Capture the cell that displays the provided text and extract its (x, y) central coordinate. 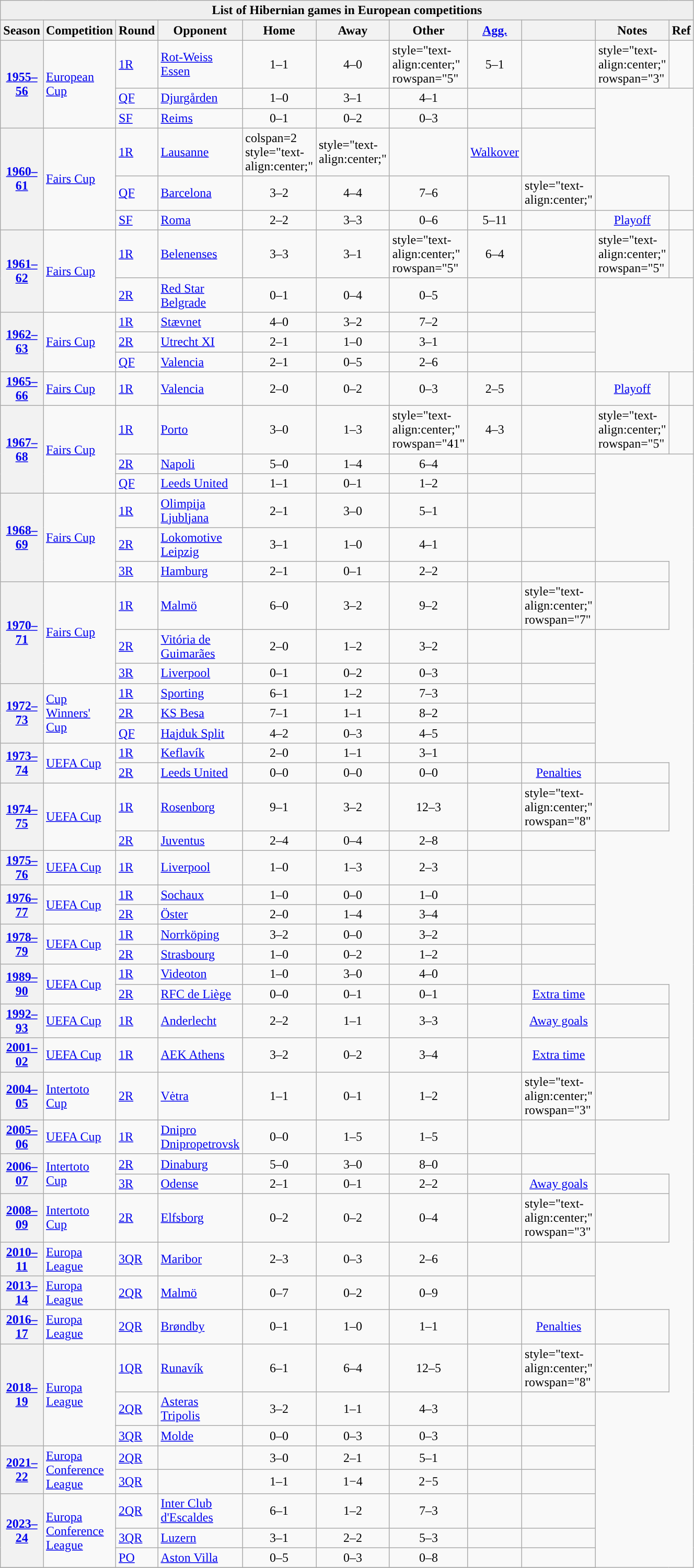
2005–06 (22, 1137)
1978–79 (22, 944)
RFC de Liège (200, 994)
Competition (79, 30)
5–3 (429, 1538)
1992–93 (22, 1021)
1970–71 (22, 632)
5–11 (495, 220)
2010–11 (22, 1259)
Red Star Belgrade (200, 295)
Maribor (200, 1259)
Molde (200, 1436)
style="text-align:center;" rowspan="7" (559, 605)
Round (137, 30)
Ref (681, 30)
Roma (200, 220)
8–0 (429, 1164)
Opponent (200, 30)
1989–90 (22, 984)
Rot-Weiss Essen (200, 64)
Agg. (495, 30)
Anderlecht (200, 1021)
7–1 (279, 713)
KS Besa (200, 713)
2006–07 (22, 1174)
Sporting (200, 693)
1976–77 (22, 905)
Dnipro Dnipropetrovsk (200, 1137)
Inter Club d'Escaldes (200, 1511)
Lokomotive Leipzig (200, 544)
Dinaburg (200, 1164)
2023–24 (22, 1530)
Odense (200, 1184)
Lausanne (200, 152)
Luzern (200, 1538)
Walkover (495, 152)
style="text-align:center;" rowspan="41" (429, 430)
1QR (137, 1368)
1961–62 (22, 271)
1960–61 (22, 179)
0–8 (429, 1558)
Sochaux (200, 895)
1973–74 (22, 763)
2016–17 (22, 1327)
Hamburg (200, 571)
2008–09 (22, 1218)
1−4 (352, 1482)
7–2 (429, 322)
4–4 (352, 193)
Away (352, 30)
Djurgården (200, 98)
colspan=2 style="text-align:center;" (279, 152)
Brøndby (200, 1327)
0–6 (429, 220)
1955–56 (22, 84)
Cup Winners' Cup (79, 713)
Rosenborg (200, 806)
9–2 (429, 605)
Home (279, 30)
2001–02 (22, 1055)
2004–05 (22, 1096)
Season (22, 30)
1972–73 (22, 713)
Utrecht XI (200, 342)
Aston Villa (200, 1558)
Strasbourg (200, 954)
Hajduk Split (200, 733)
2021–22 (22, 1470)
Olimpija Ljubljana (200, 511)
1965–66 (22, 389)
1974–75 (22, 816)
Other (429, 30)
Norrköping (200, 934)
1967–68 (22, 450)
Reims (200, 118)
European Cup (79, 84)
Barcelona (200, 193)
Porto (200, 430)
AEK Athens (200, 1055)
Juventus (200, 841)
Asteras Tripolis (200, 1409)
2–8 (429, 841)
Belenenses (200, 254)
PO (137, 1558)
List of Hibernian games in European competitions (347, 10)
9–1 (279, 806)
7–6 (429, 193)
Elfsborg (200, 1218)
Napoli (200, 464)
Notes (632, 30)
8–2 (429, 713)
4–2 (279, 733)
2–4 (279, 841)
2–5 (495, 389)
1968–69 (22, 537)
1975–76 (22, 868)
Runavík (200, 1368)
Stævnet (200, 322)
0–9 (429, 1293)
Vėtra (200, 1096)
2013–14 (22, 1293)
4–5 (429, 733)
Öster (200, 915)
Videoton (200, 974)
Vitória de Guimarães (200, 647)
2018–19 (22, 1395)
2−5 (429, 1482)
12–5 (429, 1368)
1962–63 (22, 342)
6–0 (279, 605)
0–7 (279, 1293)
Keflavík (200, 753)
12–3 (429, 806)
